Output the (x, y) coordinate of the center of the cell containing the given text.  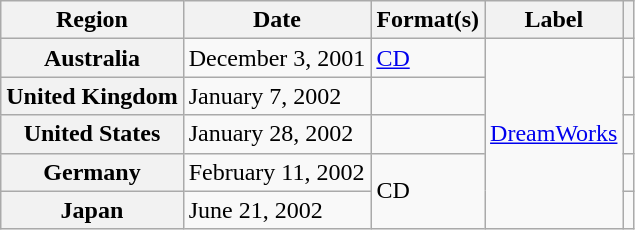
Germany (92, 172)
January 7, 2002 (277, 96)
United Kingdom (92, 96)
Japan (92, 210)
January 28, 2002 (277, 134)
December 3, 2001 (277, 58)
Australia (92, 58)
June 21, 2002 (277, 210)
February 11, 2002 (277, 172)
Region (92, 20)
Date (277, 20)
DreamWorks (554, 134)
Label (554, 20)
Format(s) (428, 20)
United States (92, 134)
